Pinpoint the cell where the given text exists, returning its [X, Y] midpoint coordinate. 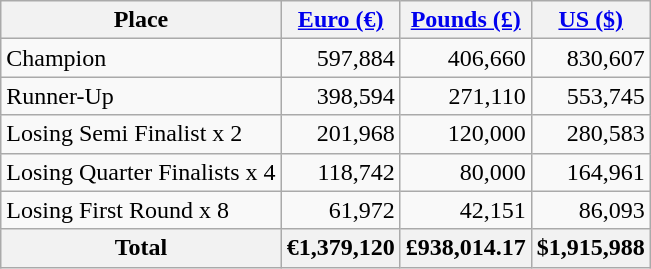
164,961 [590, 172]
US ($) [590, 20]
Champion [141, 58]
Losing First Round x 8 [141, 210]
42,151 [466, 210]
86,093 [590, 210]
118,742 [340, 172]
Losing Semi Finalist x 2 [141, 134]
Losing Quarter Finalists x 4 [141, 172]
597,884 [340, 58]
€1,379,120 [340, 248]
Total [141, 248]
271,110 [466, 96]
553,745 [590, 96]
406,660 [466, 58]
61,972 [340, 210]
280,583 [590, 134]
$1,915,988 [590, 248]
201,968 [340, 134]
398,594 [340, 96]
Runner-Up [141, 96]
Place [141, 20]
830,607 [590, 58]
Pounds (£) [466, 20]
120,000 [466, 134]
80,000 [466, 172]
£938,014.17 [466, 248]
Euro (€) [340, 20]
